Pinpoint the cell where the given text exists, returning its (x, y) midpoint coordinate. 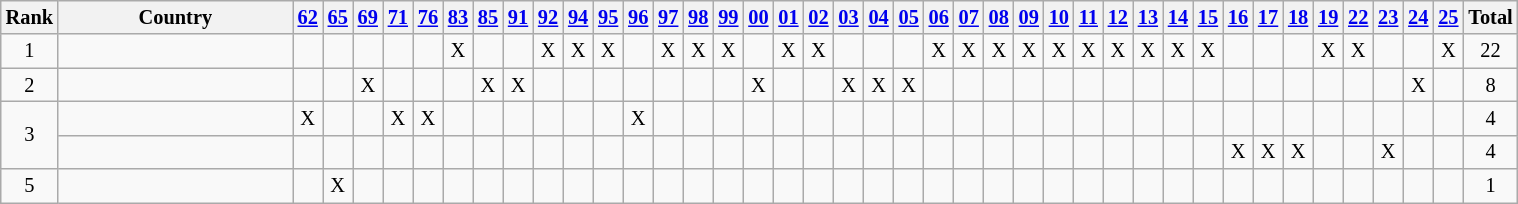
17 (1268, 17)
16 (1238, 17)
99 (728, 17)
98 (698, 17)
00 (758, 17)
2 (30, 85)
8 (1490, 85)
5 (30, 186)
62 (308, 17)
92 (548, 17)
10 (1059, 17)
09 (1029, 17)
97 (668, 17)
03 (849, 17)
69 (368, 17)
07 (969, 17)
94 (578, 17)
06 (939, 17)
76 (428, 17)
Country (176, 17)
85 (488, 17)
12 (1118, 17)
91 (518, 17)
08 (999, 17)
65 (338, 17)
83 (458, 17)
96 (638, 17)
24 (1418, 17)
3 (30, 134)
95 (608, 17)
05 (909, 17)
01 (788, 17)
15 (1208, 17)
02 (818, 17)
23 (1388, 17)
71 (398, 17)
14 (1178, 17)
13 (1148, 17)
18 (1298, 17)
Rank (30, 17)
19 (1328, 17)
Total (1490, 17)
04 (879, 17)
11 (1088, 17)
25 (1448, 17)
